Provide the [X, Y] coordinate of the cell's center where the given text is located.  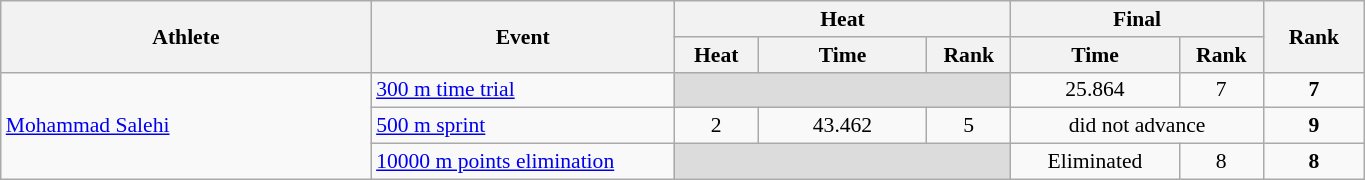
Eliminated [1095, 162]
Final [1138, 19]
43.462 [842, 126]
10000 m points elimination [522, 162]
9 [1314, 126]
Mohammad Salehi [186, 126]
did not advance [1138, 126]
Athlete [186, 36]
500 m sprint [522, 126]
Event [522, 36]
25.864 [1095, 90]
2 [716, 126]
5 [969, 126]
300 m time trial [522, 90]
